Locate the cell with the specified text and output its (x, y) center coordinate. 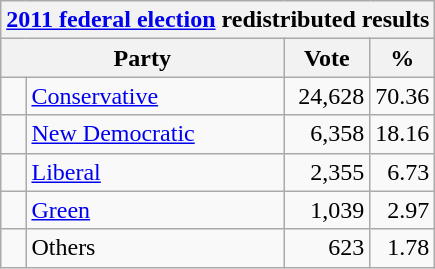
Others (155, 248)
70.36 (402, 96)
Liberal (155, 172)
24,628 (327, 96)
623 (327, 248)
% (402, 58)
2011 federal election redistributed results (218, 20)
Party (142, 58)
2.97 (402, 210)
18.16 (402, 134)
6,358 (327, 134)
Green (155, 210)
2,355 (327, 172)
Vote (327, 58)
1.78 (402, 248)
Conservative (155, 96)
6.73 (402, 172)
New Democratic (155, 134)
1,039 (327, 210)
